For the text-containing cell, return its midpoint in [X, Y] coordinate format. 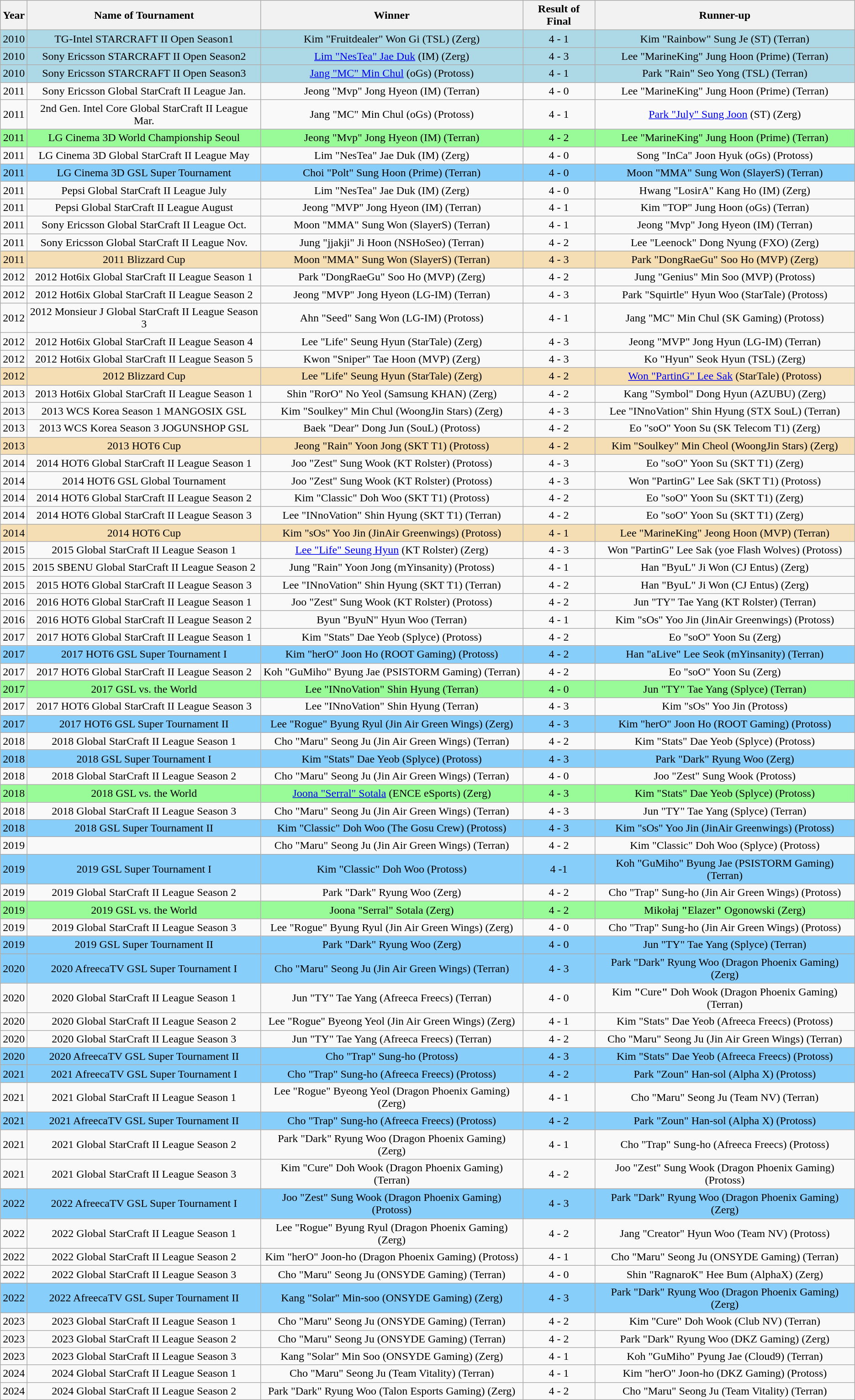
2017 HOT6 Global StarCraft II League Season 1 [144, 637]
Jeong "Rain" Yoon Jong (SKT T1) (Protoss) [392, 446]
Pepsi Global StarCraft II League July [144, 190]
Park "July" Sung Joon (ST) (Zerg) [724, 114]
2020 Global StarCraft II League Season 3 [144, 1039]
Lee "Rogue" Byeong Yeol (Jin Air Green Wings) (Zerg) [392, 1021]
2015 HOT6 Global StarCraft II League Season 3 [144, 585]
Kang "Solar" Min Soo (ONSYDE Gaming) (Zerg) [392, 1356]
Cho "Maru" Seong Ju (Team NV) (Terran) [724, 1097]
Kim "sOs" Yoo Jin (Protoss) [724, 706]
2015 Global StarCraft II League Season 1 [144, 550]
Jung "Genius" Min Soo (MVP) (Protoss) [724, 277]
2012 Hot6ix Global StarCraft II League Season 5 [144, 359]
2022 Global StarCraft II League Season 1 [144, 1234]
Kim "TOP" Jung Hoon (oGs) (Terran) [724, 207]
Kwon "Sniper" Tae Hoon (MVP) (Zerg) [392, 359]
LG Cinema 3D World Championship Seoul [144, 138]
2020 AfreecaTV GSL Super Tournament I [144, 968]
2017 HOT6 Global StarCraft II League Season 2 [144, 672]
Kim "Rainbow" Sung Je (ST) (Terran) [724, 39]
Lee "Rogue" Byeong Yeol (Dragon Phoenix Gaming) (Zerg) [392, 1097]
2017 HOT6 GSL Super Tournament I [144, 654]
2022 AfreecaTV GSL Super Tournament I [144, 1204]
LG Cinema 3D GSL Super Tournament [144, 173]
2012 Blizzard Cup [144, 376]
2011 Blizzard Cup [144, 260]
LG Cinema 3D Global StarCraft II League May [144, 155]
2019 GSL Super Tournament II [144, 945]
2024 Global StarCraft II League Season 2 [144, 1391]
Sony Ericsson Global StarCraft II League Nov. [144, 242]
2018 GSL vs. the World [144, 793]
2015 SBENU Global StarCraft II League Season 2 [144, 568]
2013 HOT6 Cup [144, 446]
2019 Global StarCraft II League Season 2 [144, 893]
Park "Dark" Ryung Woo (Talon Esports Gaming) (Zerg) [392, 1391]
Eo "soO" Yoon Su (SK Telecom T1) (Zerg) [724, 428]
2023 Global StarCraft II League Season 3 [144, 1356]
2023 Global StarCraft II League Season 1 [144, 1321]
2020 Global StarCraft II League Season 2 [144, 1021]
Sony Ericsson Global StarCraft II League Oct. [144, 225]
Cho "Trap" Sung-ho (Protoss) [392, 1056]
Kang "Symbol" Dong Hyun (AZUBU) (Zerg) [724, 394]
2013 WCS Korea Season 3 JOGUNSHOP GSL [144, 428]
2013 WCS Korea Season 1 MANGOSIX GSL [144, 411]
2017 HOT6 Global StarCraft II League Season 3 [144, 706]
2018 Global StarCraft II League Season 3 [144, 811]
2019 GSL Super Tournament I [144, 869]
Park "Dark" Ryung Woo (DKZ Gaming) (Zerg) [724, 1339]
2021 AfreecaTV GSL Super Tournament II [144, 1121]
Joo "Zest" Sung Wook (Protoss) [724, 776]
Year [14, 16]
4 -1 [559, 869]
Baek "Dear" Dong Jun (SouL) (Protoss) [392, 428]
2018 GSL Super Tournament II [144, 828]
Kim "Fruitdealer" Won Gi (TSL) (Zerg) [392, 39]
Kim "Classic" Doh Woo (SKT T1) (Protoss) [392, 498]
Won "PartinG" Lee Sak (StarTale) (Protoss) [724, 376]
2018 Global StarCraft II League Season 2 [144, 776]
2016 HOT6 Global StarCraft II League Season 2 [144, 620]
Ahn "Seed" Sang Won (LG-IM) (Protoss) [392, 318]
2021 Global StarCraft II League Season 3 [144, 1174]
Ko "Hyun" Seok Hyun (TSL) (Zerg) [724, 359]
Jeong "MVP" Jong Hyeon (IM) (Terran) [392, 207]
Jung "Rain" Yoon Jong (mYinsanity) (Protoss) [392, 568]
Joona "Serral" Sotala (ENCE eSports) (Zerg) [392, 793]
Runner-up [724, 16]
2018 GSL Super Tournament I [144, 758]
Lee "Life" Seung Hyun (KT Rolster) (Zerg) [392, 550]
Jung "jjakji" Ji Hoon (NSHoSeo) (Terran) [392, 242]
Byun "ByuN" Hyun Woo (Terran) [392, 620]
Kim "Cure" Doh Wook (Club NV) (Terran) [724, 1321]
2024 Global StarCraft II League Season 1 [144, 1374]
2021 Global StarCraft II League Season 2 [144, 1144]
2014 HOT6 Global StarCraft II League Season 2 [144, 498]
Kim "Soulkey" Min Chul (WoongJin Stars) (Zerg) [392, 411]
Winner [392, 16]
Choi "Polt" Sung Hoon (Prime) (Terran) [392, 173]
Shin "RorO" No Yeol (Samsung KHAN) (Zerg) [392, 394]
Kim "Soulkey" Min Cheol (WoongJin Stars) (Zerg) [724, 446]
Sony Ericsson Global StarCraft II League Jan. [144, 91]
Won "PartinG" Lee Sak (SKT T1) (Protoss) [724, 480]
Park "Rain" Seo Yong (TSL) (Terran) [724, 74]
2013 Hot6ix Global StarCraft II League Season 1 [144, 394]
2019 Global StarCraft II League Season 3 [144, 927]
Jeong "MVP" Jong Hyeon (LG-IM) (Terran) [392, 295]
Park "Squirtle" Hyun Woo (StarTale) (Protoss) [724, 295]
2018 Global StarCraft II League Season 1 [144, 741]
Mikołaj "Elazer" Ogonowski (Zerg) [724, 910]
2023 Global StarCraft II League Season 2 [144, 1339]
Lee "MarineKing" Jeong Hoon (MVP) (Terran) [724, 533]
2012 Monsieur J Global StarCraft II League Season 3 [144, 318]
Song "InCa" Joon Hyuk (oGs) (Protoss) [724, 155]
2022 Global StarCraft II League Season 3 [144, 1274]
Jang "MC" Min Chul (SK Gaming) (Protoss) [724, 318]
Jang "Creator" Hyun Woo (Team NV) (Protoss) [724, 1234]
2012 Hot6ix Global StarCraft II League Season 2 [144, 295]
2014 HOT6 Cup [144, 533]
Kim "Classic" Doh Woo (Splyce) (Protoss) [724, 846]
2nd Gen. Intel Core Global StarCraft II League Mar. [144, 114]
2012 Hot6ix Global StarCraft II League Season 1 [144, 277]
Pepsi Global StarCraft II League August [144, 207]
Lee "INnoVation" Shin Hyung (STX SouL) (Terran) [724, 411]
Lee "Leenock" Dong Nyung (FXO) (Zerg) [724, 242]
Kim "Classic" Doh Woo (The Gosu Crew) (Protoss) [392, 828]
2014 HOT6 Global StarCraft II League Season 3 [144, 515]
2014 HOT6 GSL Global Tournament [144, 480]
Han "aLive" Lee Seok (mYinsanity) (Terran) [724, 654]
2021 AfreecaTV GSL Super Tournament I [144, 1074]
Sony Ericsson STARCRAFT II Open Season3 [144, 74]
Name of Tournament [144, 16]
2014 HOT6 Global StarCraft II League Season 1 [144, 463]
Result of Final [559, 16]
2020 AfreecaTV GSL Super Tournament II [144, 1056]
Lee "Rogue" Byung Ryul (Dragon Phoenix Gaming) (Zerg) [392, 1234]
2017 GSL vs. the World [144, 689]
Won "PartinG" Lee Sak (yoe Flash Wolves) (Protoss) [724, 550]
2022 Global StarCraft II League Season 2 [144, 1257]
TG-Intel STARCRAFT II Open Season1 [144, 39]
Jun "TY" Tae Yang (KT Rolster) (Terran) [724, 602]
Kim "Classic" Doh Woo (Protoss) [392, 869]
Kim "herO" Joon-ho (DKZ Gaming) (Protoss) [724, 1374]
2019 GSL vs. the World [144, 910]
Jeong "MVP" Jong Hyun (LG-IM) (Terran) [724, 342]
Koh "GuMiho" Pyung Jae (Cloud9) (Terran) [724, 1356]
Joona "Serral" Sotala (Zerg) [392, 910]
Hwang "LosirA" Kang Ho (IM) (Zerg) [724, 190]
Sony Ericsson STARCRAFT II Open Season2 [144, 56]
2020 Global StarCraft II League Season 1 [144, 998]
2022 AfreecaTV GSL Super Tournament II [144, 1298]
Kim "herO" Joon-ho (Dragon Phoenix Gaming) (Protoss) [392, 1257]
Kang "Solar" Min-soo (ONSYDE Gaming) (Zerg) [392, 1298]
2012 Hot6ix Global StarCraft II League Season 4 [144, 342]
2017 HOT6 GSL Super Tournament II [144, 724]
2021 Global StarCraft II League Season 1 [144, 1097]
Shin "RagnaroK" Hee Bum (AlphaX) (Zerg) [724, 1274]
2016 HOT6 Global StarCraft II League Season 1 [144, 602]
